Search for the cell housing the specified text and yield its [x, y] center coordinate. 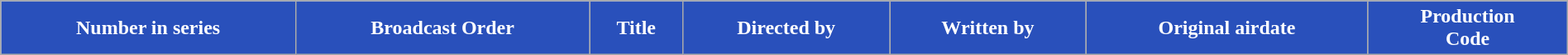
Written by [987, 28]
Directed by [786, 28]
Original airdate [1227, 28]
Number in series [149, 28]
Broadcast Order [442, 28]
Title [637, 28]
ProductionCode [1467, 28]
